Return (X, Y) of the center of cell containing provided text 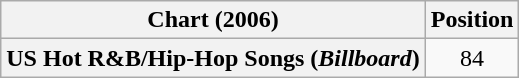
Chart (2006) (213, 20)
Position (472, 20)
84 (472, 58)
US Hot R&B/Hip-Hop Songs (Billboard) (213, 58)
